Determine the (x, y) coordinate at the center of the cell enclosing the given text.  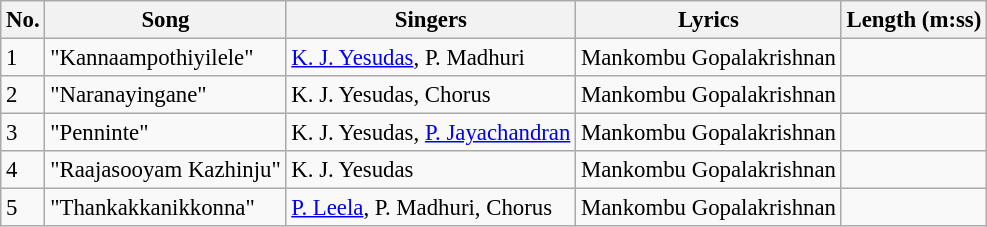
P. Leela, P. Madhuri, Chorus (431, 208)
Singers (431, 20)
Lyrics (709, 20)
Length (m:ss) (914, 20)
K. J. Yesudas, Chorus (431, 95)
1 (23, 58)
5 (23, 208)
3 (23, 133)
K. J. Yesudas (431, 170)
"Raajasooyam Kazhinju" (166, 170)
4 (23, 170)
2 (23, 95)
"Kannaampothiyilele" (166, 58)
K. J. Yesudas, P. Madhuri (431, 58)
"Penninte" (166, 133)
Song (166, 20)
"Thankakkanikkonna" (166, 208)
"Naranayingane" (166, 95)
K. J. Yesudas, P. Jayachandran (431, 133)
No. (23, 20)
